Determine the (X, Y) coordinate at the center of the cell enclosing the given text.  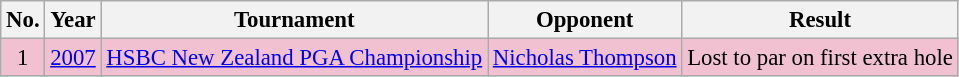
HSBC New Zealand PGA Championship (294, 58)
No. (23, 20)
Year (73, 20)
Nicholas Thompson (585, 58)
Tournament (294, 20)
1 (23, 58)
Result (820, 20)
Lost to par on first extra hole (820, 58)
Opponent (585, 20)
2007 (73, 58)
